For the text-containing cell, return its midpoint in (x, y) coordinate format. 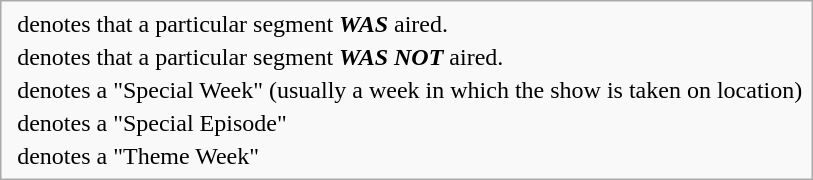
denotes that a particular segment WAS aired. (410, 24)
denotes a "Special Episode" (410, 123)
denotes a "Theme Week" (410, 156)
denotes that a particular segment WAS NOT aired. (410, 57)
denotes a "Special Week" (usually a week in which the show is taken on location) (410, 90)
